Identify which cell holds the provided text, then report its [X, Y] central coordinate. 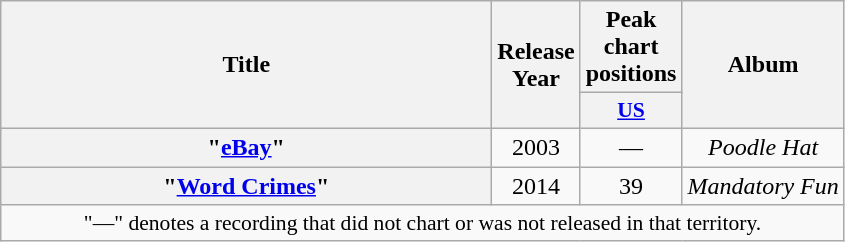
Peak chart positions [631, 47]
2003 [536, 147]
Poodle Hat [763, 147]
Title [246, 65]
"Word Crimes" [246, 185]
— [631, 147]
2014 [536, 185]
"eBay" [246, 147]
ReleaseYear [536, 65]
Album [763, 65]
Mandatory Fun [763, 185]
US [631, 111]
39 [631, 185]
"—" denotes a recording that did not chart or was not released in that territory. [423, 223]
